For the text-containing cell, return its midpoint in (X, Y) coordinate format. 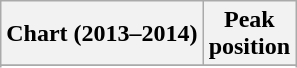
Peakposition (249, 34)
Chart (2013–2014) (102, 34)
